Extract the (x, y) coordinate from the center of the cell holding the provided text.  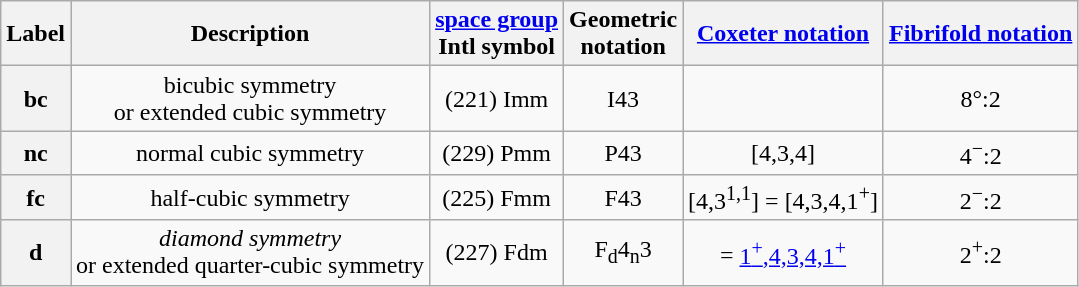
= 1+,4,3,4,1+ (784, 252)
Coxeter notation (784, 34)
(221) Imm (497, 98)
P43 (624, 154)
[4,31,1] = [4,3,4,1+] (784, 198)
I43 (624, 98)
(225) Fmm (497, 198)
Geometricnotation (624, 34)
half-cubic symmetry (250, 198)
2+:2 (980, 252)
space groupIntl symbol (497, 34)
Label (36, 34)
F43 (624, 198)
bc (36, 98)
bicubic symmetryor extended cubic symmetry (250, 98)
2−:2 (980, 198)
(227) Fdm (497, 252)
nc (36, 154)
diamond symmetryor extended quarter-cubic symmetry (250, 252)
(229) Pmm (497, 154)
fc (36, 198)
Fibrifold notation (980, 34)
8°:2 (980, 98)
Description (250, 34)
normal cubic symmetry (250, 154)
4−:2 (980, 154)
Fd4n3 (624, 252)
d (36, 252)
[4,3,4] (784, 154)
